Scan for the cell matching the given text and deliver its (X, Y) coordinate at center. 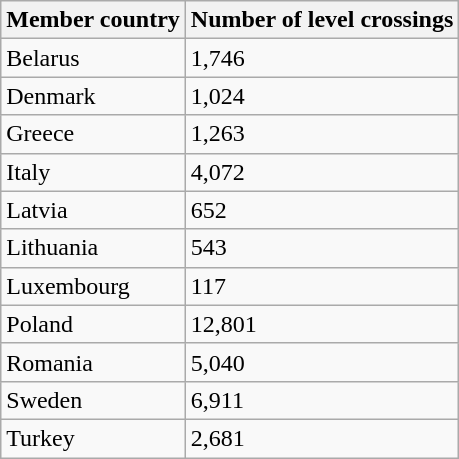
Member country (94, 20)
4,072 (322, 172)
Latvia (94, 210)
Lithuania (94, 248)
1,263 (322, 134)
Greece (94, 134)
12,801 (322, 324)
543 (322, 248)
652 (322, 210)
Italy (94, 172)
5,040 (322, 362)
2,681 (322, 438)
Turkey (94, 438)
1,024 (322, 96)
Sweden (94, 400)
1,746 (322, 58)
117 (322, 286)
Poland (94, 324)
Belarus (94, 58)
Denmark (94, 96)
Romania (94, 362)
Luxembourg (94, 286)
Number of level crossings (322, 20)
6,911 (322, 400)
